Locate the cell with the specified text and output its (x, y) center coordinate. 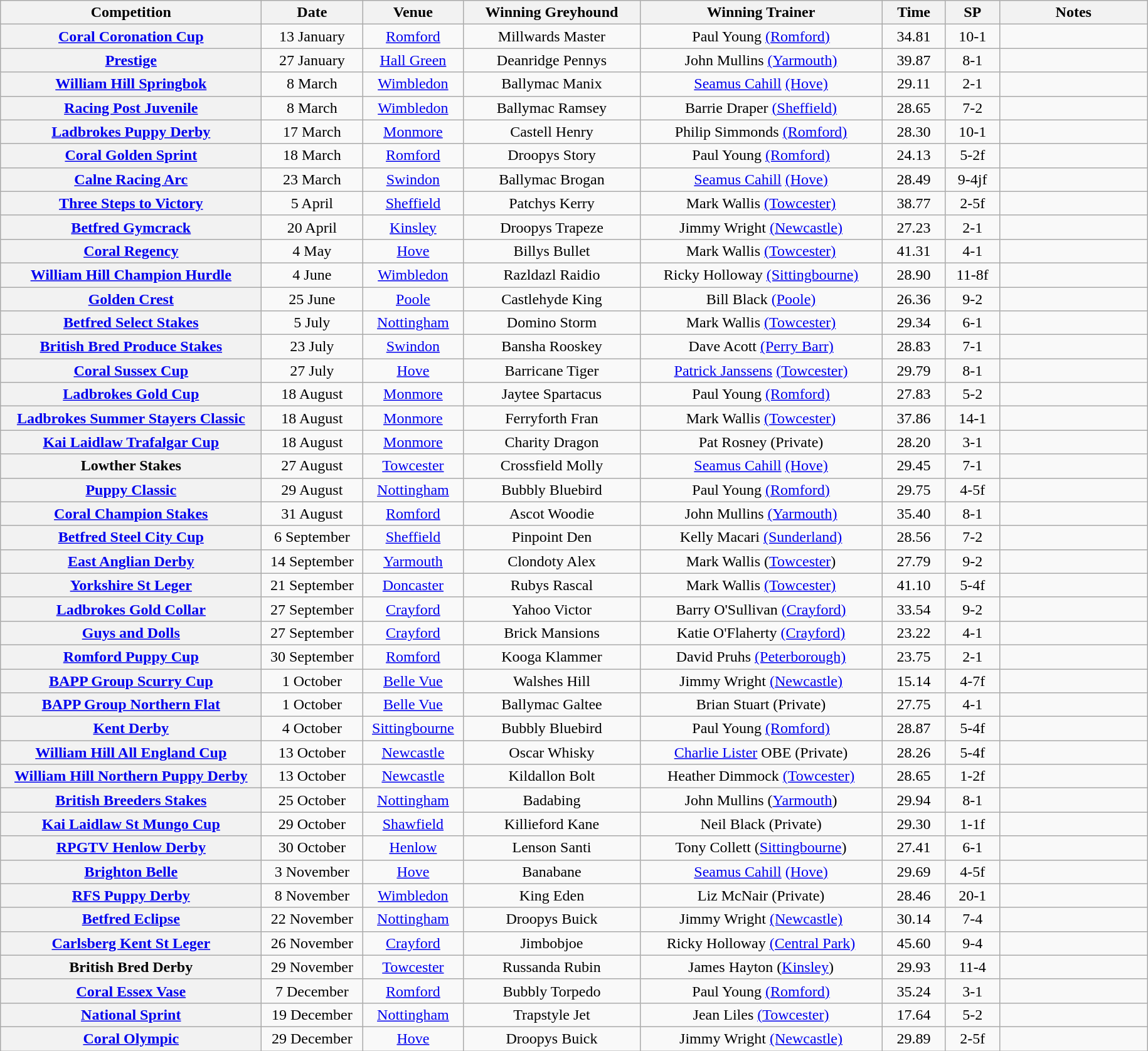
6 September (312, 537)
27.23 (913, 227)
29.69 (913, 872)
5 July (312, 323)
27 August (312, 466)
28.49 (913, 179)
Ladbrokes Summer Stayers Classic (131, 418)
Ballymac Galtee (552, 705)
4 October (312, 729)
28.26 (913, 753)
Competition (131, 13)
29 October (312, 824)
33.54 (913, 609)
Castell Henry (552, 132)
29.45 (913, 466)
Carlsberg Kent St Leger (131, 943)
Yarmouth (413, 561)
37.86 (913, 418)
Date (312, 13)
41.31 (913, 251)
31 August (312, 514)
8 November (312, 895)
29.93 (913, 967)
Betfred Gymcrack (131, 227)
28.30 (913, 132)
Kooga Klammer (552, 657)
Winning Greyhound (552, 13)
Betfred Steel City Cup (131, 537)
27.83 (913, 394)
9-4jf (972, 179)
21 September (312, 585)
Ballymac Ramsey (552, 108)
Pat Rosney (Private) (761, 442)
William Hill Springbok (131, 84)
Guys and Dolls (131, 633)
Jean Liles (Towcester) (761, 1015)
Brick Mansions (552, 633)
Patchys Kerry (552, 203)
Heather Dimmock (Towcester) (761, 776)
30 September (312, 657)
Ricky Holloway (Sittingbourne) (761, 275)
27.75 (913, 705)
Time (913, 13)
20 April (312, 227)
Shawfield (413, 824)
Billys Bullet (552, 251)
1-1f (972, 824)
Lowther Stakes (131, 466)
7 December (312, 991)
Clondoty Alex (552, 561)
28.87 (913, 729)
29.11 (913, 84)
27 July (312, 371)
Philip Simmonds (Romford) (761, 132)
Oscar Whisky (552, 753)
Pinpoint Den (552, 537)
29.30 (913, 824)
9-4 (972, 943)
5 April (312, 203)
RFS Puppy Derby (131, 895)
Yorkshire St Leger (131, 585)
25 June (312, 299)
Betfred Select Stakes (131, 323)
Dave Acott (Perry Barr) (761, 347)
Poole (413, 299)
Ballymac Brogan (552, 179)
Droopys Story (552, 156)
Golden Crest (131, 299)
11-4 (972, 967)
Banabane (552, 872)
30.14 (913, 919)
26 November (312, 943)
11-8f (972, 275)
17.64 (913, 1015)
34.81 (913, 36)
Ladbrokes Puppy Derby (131, 132)
27.41 (913, 848)
David Pruhs (Peterborough) (761, 657)
King Eden (552, 895)
Kelly Macari (Sunderland) (761, 537)
British Bred Derby (131, 967)
Trapstyle Jet (552, 1015)
Neil Black (Private) (761, 824)
Barry O'Sullivan (Crayford) (761, 609)
Ricky Holloway (Central Park) (761, 943)
National Sprint (131, 1015)
Razldazl Raidio (552, 275)
Kai Laidlaw St Mungo Cup (131, 824)
Sittingbourne (413, 729)
BAPP Group Northern Flat (131, 705)
28.46 (913, 895)
15.14 (913, 680)
Coral Regency (131, 251)
Walshes Hill (552, 680)
23 March (312, 179)
Barrie Draper (Sheffield) (761, 108)
28.20 (913, 442)
Coral Olympic (131, 1038)
Puppy Classic (131, 490)
Three Steps to Victory (131, 203)
Notes (1073, 13)
Coral Coronation Cup (131, 36)
Castlehyde King (552, 299)
14 September (312, 561)
Coral Essex Vase (131, 991)
Ferryforth Fran (552, 418)
Ascot Woodie (552, 514)
Badabing (552, 800)
British Bred Produce Stakes (131, 347)
5-2f (972, 156)
Katie O'Flaherty (Crayford) (761, 633)
30 October (312, 848)
35.40 (913, 514)
41.10 (913, 585)
SP (972, 13)
Hall Green (413, 60)
Bill Black (Poole) (761, 299)
East Anglian Derby (131, 561)
29 November (312, 967)
William Hill All England Cup (131, 753)
Millwards Master (552, 36)
18 March (312, 156)
Prestige (131, 60)
Charlie Lister OBE (Private) (761, 753)
27 January (312, 60)
British Breeders Stakes (131, 800)
BAPP Group Scurry Cup (131, 680)
26.36 (913, 299)
23 July (312, 347)
Kai Laidlaw Trafalgar Cup (131, 442)
29.89 (913, 1038)
Brian Stuart (Private) (761, 705)
Racing Post Juvenile (131, 108)
29 August (312, 490)
Bansha Rooskey (552, 347)
24.13 (913, 156)
William Hill Champion Hurdle (131, 275)
28.83 (913, 347)
Crossfield Molly (552, 466)
Bubbly Torpedo (552, 991)
17 March (312, 132)
RPGTV Henlow Derby (131, 848)
Charity Dragon (552, 442)
Tony Collett (Sittingbourne) (761, 848)
Deanridge Pennys (552, 60)
Russanda Rubin (552, 967)
29.94 (913, 800)
45.60 (913, 943)
25 October (312, 800)
Jimbobjoe (552, 943)
Ladbrokes Gold Cup (131, 394)
Doncaster (413, 585)
19 December (312, 1015)
1-2f (972, 776)
13 January (312, 36)
Venue (413, 13)
Barricane Tiger (552, 371)
William Hill Northern Puppy Derby (131, 776)
29.79 (913, 371)
Kildallon Bolt (552, 776)
28.56 (913, 537)
4 June (312, 275)
Rubys Rascal (552, 585)
14-1 (972, 418)
20-1 (972, 895)
Droopys Trapeze (552, 227)
Kinsley (413, 227)
7-4 (972, 919)
Killieford Kane (552, 824)
Coral Sussex Cup (131, 371)
38.77 (913, 203)
4 May (312, 251)
22 November (312, 919)
29.75 (913, 490)
Coral Golden Sprint (131, 156)
3 November (312, 872)
Henlow (413, 848)
James Hayton (Kinsley) (761, 967)
4-7f (972, 680)
Betfred Eclipse (131, 919)
39.87 (913, 60)
29.34 (913, 323)
29 December (312, 1038)
Jaytee Spartacus (552, 394)
23.22 (913, 633)
Domino Storm (552, 323)
Patrick Janssens (Towcester) (761, 371)
Ballymac Manix (552, 84)
Lenson Santi (552, 848)
Winning Trainer (761, 13)
23.75 (913, 657)
Romford Puppy Cup (131, 657)
27.79 (913, 561)
Yahoo Victor (552, 609)
Coral Champion Stakes (131, 514)
Brighton Belle (131, 872)
Calne Racing Arc (131, 179)
Liz McNair (Private) (761, 895)
Kent Derby (131, 729)
Ladbrokes Gold Collar (131, 609)
28.90 (913, 275)
35.24 (913, 991)
